Output the [X, Y] coordinate of the center of the cell containing the given text.  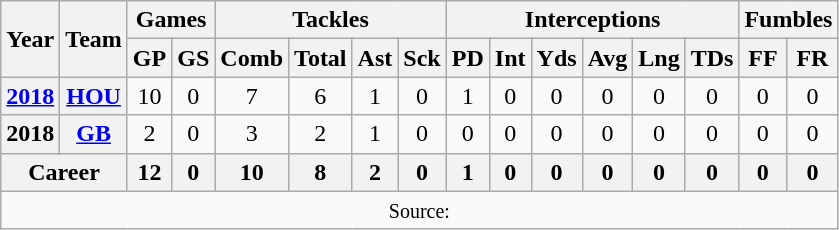
Fumbles [788, 20]
Ast [375, 58]
Comb [252, 58]
Interceptions [592, 20]
Total [321, 58]
12 [149, 172]
7 [252, 96]
PD [468, 58]
Avg [608, 58]
Year [30, 39]
Tackles [330, 20]
FR [812, 58]
3 [252, 134]
Int [510, 58]
GB [94, 134]
8 [321, 172]
Source: [420, 210]
GP [149, 58]
Yds [556, 58]
GS [194, 58]
Lng [659, 58]
6 [321, 96]
HOU [94, 96]
TDs [712, 58]
Career [64, 172]
Team [94, 39]
FF [763, 58]
Games [170, 20]
Sck [422, 58]
